For the text-containing cell, return its midpoint in (x, y) coordinate format. 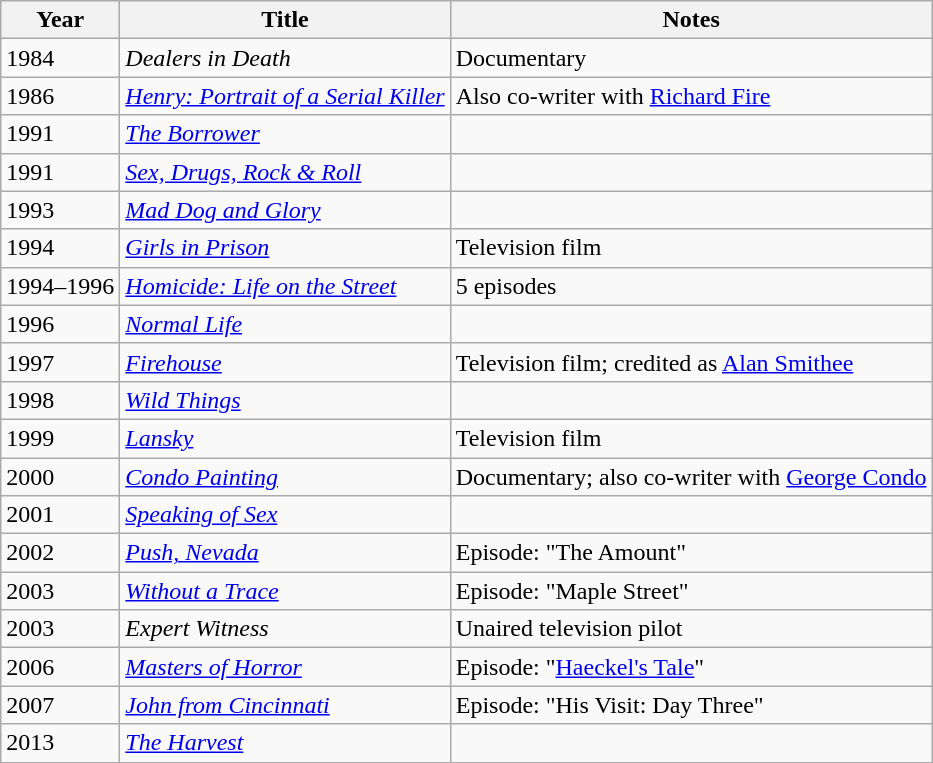
2000 (60, 477)
Episode: "His Visit: Day Three" (691, 705)
Title (285, 20)
Masters of Horror (285, 667)
1996 (60, 324)
2007 (60, 705)
Expert Witness (285, 629)
Firehouse (285, 362)
Condo Painting (285, 477)
1998 (60, 400)
Unaired television pilot (691, 629)
1994 (60, 248)
Episode: "Haeckel's Tale" (691, 667)
2001 (60, 515)
1986 (60, 96)
Television film; credited as Alan Smithee (691, 362)
Documentary (691, 58)
Normal Life (285, 324)
Notes (691, 20)
Sex, Drugs, Rock & Roll (285, 172)
Also co-writer with Richard Fire (691, 96)
Homicide: Life on the Street (285, 286)
The Borrower (285, 134)
1993 (60, 210)
Girls in Prison (285, 248)
Henry: Portrait of a Serial Killer (285, 96)
Push, Nevada (285, 553)
2006 (60, 667)
Year (60, 20)
2013 (60, 743)
Mad Dog and Glory (285, 210)
1984 (60, 58)
1994–1996 (60, 286)
John from Cincinnati (285, 705)
Speaking of Sex (285, 515)
The Harvest (285, 743)
1999 (60, 438)
Lansky (285, 438)
5 episodes (691, 286)
Documentary; also co-writer with George Condo (691, 477)
Episode: "The Amount" (691, 553)
2002 (60, 553)
Wild Things (285, 400)
1997 (60, 362)
Dealers in Death (285, 58)
Without a Trace (285, 591)
Episode: "Maple Street" (691, 591)
